Return the [X, Y] coordinate for the center point of the cell that contains the specified text.  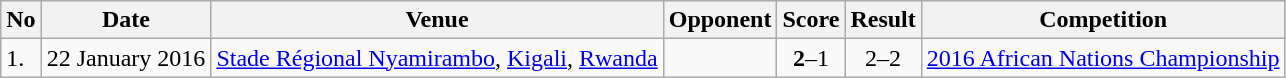
Score [811, 20]
Date [126, 20]
Stade Régional Nyamirambo, Kigali, Rwanda [437, 58]
2–2 [883, 58]
Venue [437, 20]
2016 African Nations Championship [1103, 58]
22 January 2016 [126, 58]
Result [883, 20]
Opponent [720, 20]
Competition [1103, 20]
No [21, 20]
1. [21, 58]
2–1 [811, 58]
